From the cell containing the given text, extract its center point as [x, y] coordinate. 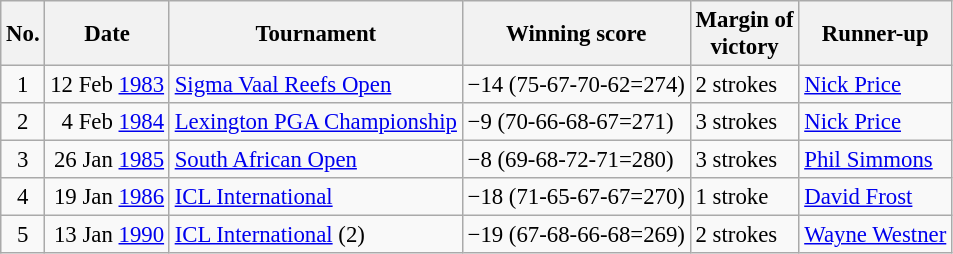
Lexington PGA Championship [316, 122]
5 [23, 235]
Phil Simmons [876, 160]
2 [23, 122]
−8 (69-68-72-71=280) [576, 160]
12 Feb 1983 [107, 85]
−18 (71-65-67-67=270) [576, 197]
South African Open [316, 160]
David Frost [876, 197]
ICL International (2) [316, 235]
13 Jan 1990 [107, 235]
19 Jan 1986 [107, 197]
−9 (70-66-68-67=271) [576, 122]
No. [23, 34]
−14 (75-67-70-62=274) [576, 85]
4 Feb 1984 [107, 122]
1 stroke [744, 197]
Wayne Westner [876, 235]
−19 (67-68-66-68=269) [576, 235]
Margin ofvictory [744, 34]
Winning score [576, 34]
Runner-up [876, 34]
26 Jan 1985 [107, 160]
1 [23, 85]
4 [23, 197]
3 [23, 160]
Date [107, 34]
Tournament [316, 34]
Sigma Vaal Reefs Open [316, 85]
ICL International [316, 197]
